Pinpoint the cell where the given text exists, returning its (x, y) midpoint coordinate. 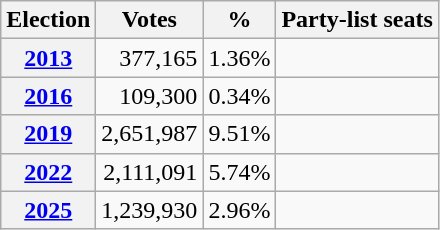
Votes (150, 20)
% (240, 20)
2025 (48, 210)
5.74% (240, 172)
2019 (48, 134)
1.36% (240, 58)
0.34% (240, 96)
1,239,930 (150, 210)
2016 (48, 96)
2.96% (240, 210)
9.51% (240, 134)
377,165 (150, 58)
2,111,091 (150, 172)
Party-list seats (357, 20)
109,300 (150, 96)
Election (48, 20)
2,651,987 (150, 134)
2022 (48, 172)
2013 (48, 58)
